Find where the given text appears and provide that cell's center as [X, Y] coordinate. 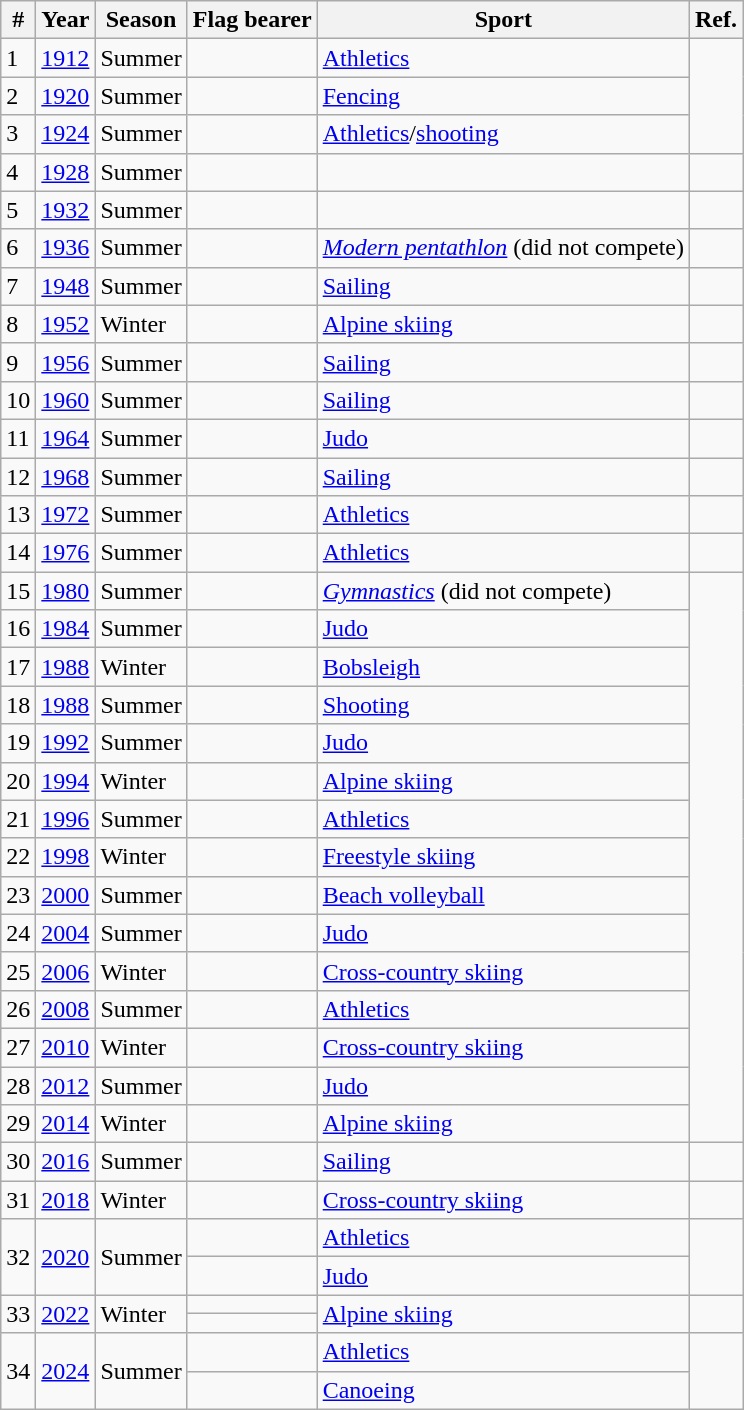
12 [18, 477]
25 [18, 971]
2004 [66, 933]
20 [18, 781]
14 [18, 553]
1984 [66, 629]
1960 [66, 400]
29 [18, 1124]
2016 [66, 1162]
1956 [66, 362]
15 [18, 591]
27 [18, 1047]
34 [18, 1371]
Canoeing [503, 1390]
28 [18, 1085]
10 [18, 400]
Fencing [503, 96]
16 [18, 629]
9 [18, 362]
2010 [66, 1047]
3 [18, 134]
2 [18, 96]
2006 [66, 971]
Freestyle skiing [503, 857]
1980 [66, 591]
1 [18, 58]
4 [18, 172]
30 [18, 1162]
1998 [66, 857]
2008 [66, 1009]
1994 [66, 781]
18 [18, 705]
Beach volleyball [503, 895]
31 [18, 1200]
1976 [66, 553]
1936 [66, 248]
22 [18, 857]
2024 [66, 1371]
1932 [66, 210]
2000 [66, 895]
24 [18, 933]
6 [18, 248]
Sport [503, 20]
1972 [66, 515]
2020 [66, 1257]
7 [18, 286]
17 [18, 667]
Bobsleigh [503, 667]
2018 [66, 1200]
Athletics/shooting [503, 134]
13 [18, 515]
1920 [66, 96]
1912 [66, 58]
1968 [66, 477]
Ref. [716, 20]
1924 [66, 134]
21 [18, 819]
19 [18, 743]
1928 [66, 172]
32 [18, 1257]
1996 [66, 819]
Modern pentathlon (did not compete) [503, 248]
23 [18, 895]
1952 [66, 324]
Year [66, 20]
Shooting [503, 705]
2012 [66, 1085]
11 [18, 438]
8 [18, 324]
2014 [66, 1124]
Flag bearer [252, 20]
# [18, 20]
33 [18, 1314]
1964 [66, 438]
Season [141, 20]
Gymnastics (did not compete) [503, 591]
1948 [66, 286]
5 [18, 210]
26 [18, 1009]
2022 [66, 1314]
1992 [66, 743]
